From the cell containing the given text, extract its center point as [X, Y] coordinate. 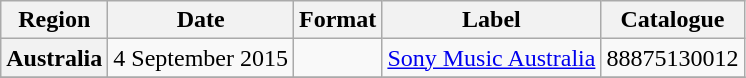
4 September 2015 [201, 58]
Sony Music Australia [492, 58]
Date [201, 20]
Australia [54, 58]
Catalogue [672, 20]
88875130012 [672, 58]
Label [492, 20]
Region [54, 20]
Format [338, 20]
